Provide the (X, Y) coordinate of the cell's center where the given text is located.  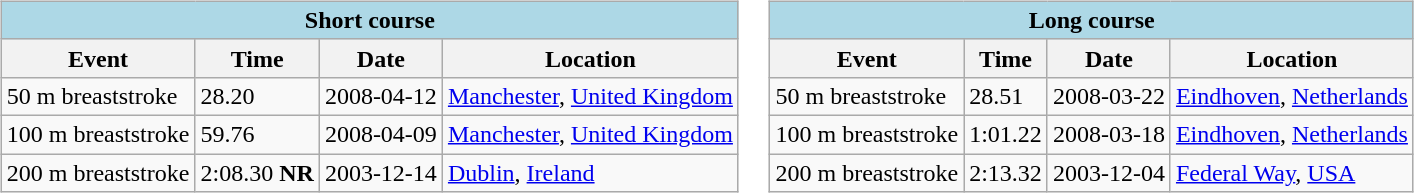
2003-12-14 (380, 173)
Federal Way, USA (1292, 173)
2:08.30 NR (257, 173)
2008-04-09 (380, 134)
2008-03-18 (1108, 134)
59.76 (257, 134)
2008-04-12 (380, 96)
Long course (1092, 20)
Short course (370, 20)
Dublin, Ireland (590, 173)
2003-12-04 (1108, 173)
2008-03-22 (1108, 96)
1:01.22 (1006, 134)
28.20 (257, 96)
28.51 (1006, 96)
2:13.32 (1006, 173)
